Locate the cell with the specified text and output its [x, y] center coordinate. 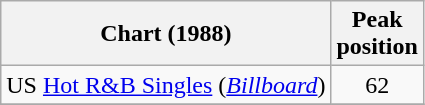
Peakposition [377, 34]
US Hot R&B Singles (Billboard) [166, 85]
Chart (1988) [166, 34]
62 [377, 85]
